Find where the given text appears and provide that cell's center as (X, Y) coordinate. 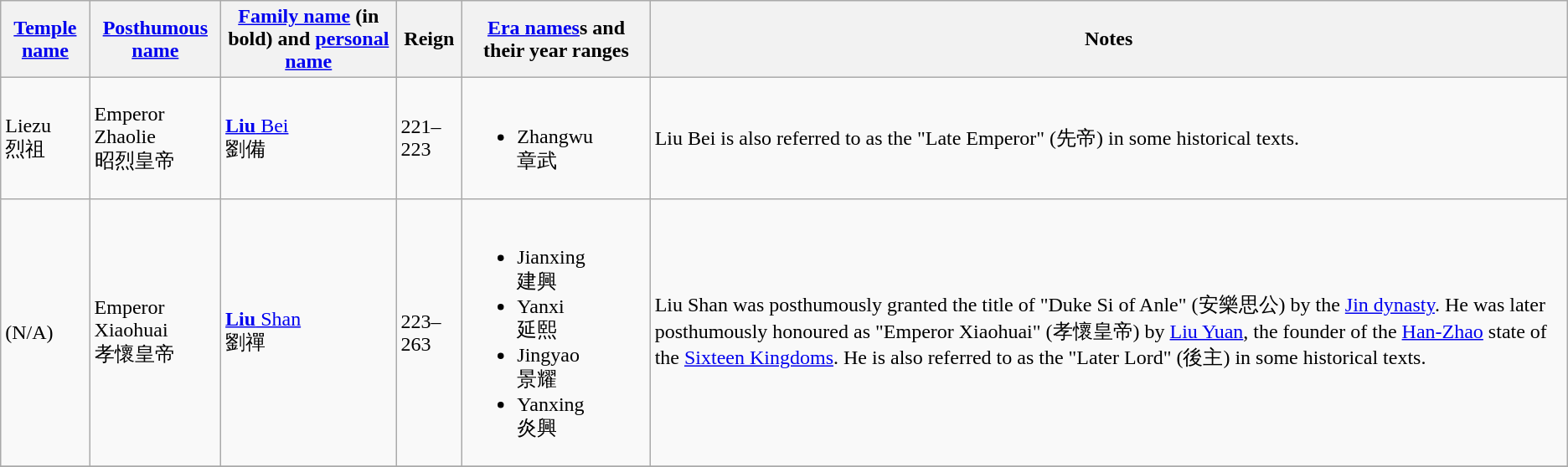
Posthumous name (156, 39)
Emperor Xiaohuai孝懷皇帝 (156, 332)
Liu Bei is also referred to as the "Late Emperor" (先帝) in some historical texts. (1109, 139)
Liu Bei劉備 (308, 139)
Liu Shan劉禪 (308, 332)
223–263 (429, 332)
(N/A) (45, 332)
Era namess and their year ranges (556, 39)
Zhangwu章武 (556, 139)
Emperor Zhaolie昭烈皇帝 (156, 139)
Temple name (45, 39)
Jianxing建興 Yanxi延熙 Jingyao景耀 Yanxing炎興 (556, 332)
Notes (1109, 39)
Reign (429, 39)
Family name (in bold) and personal name (308, 39)
221–223 (429, 139)
Liezu烈祖 (45, 139)
